Scan for the cell matching the given text and deliver its [x, y] coordinate at center. 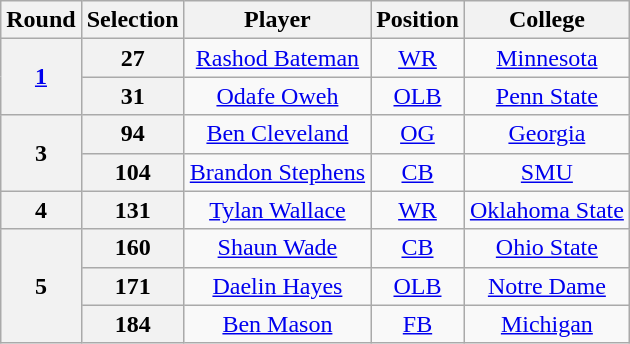
Michigan [546, 324]
FB [418, 324]
Odafe Oweh [277, 96]
Brandon Stephens [277, 172]
Notre Dame [546, 286]
Selection [132, 20]
Minnesota [546, 58]
College [546, 20]
Oklahoma State [546, 210]
Georgia [546, 134]
160 [132, 248]
Rashod Bateman [277, 58]
Daelin Hayes [277, 286]
Ben Cleveland [277, 134]
Penn State [546, 96]
OG [418, 134]
4 [41, 210]
184 [132, 324]
104 [132, 172]
SMU [546, 172]
27 [132, 58]
Ben Mason [277, 324]
Ohio State [546, 248]
Round [41, 20]
31 [132, 96]
1 [41, 77]
Shaun Wade [277, 248]
5 [41, 286]
171 [132, 286]
3 [41, 153]
Player [277, 20]
94 [132, 134]
Tylan Wallace [277, 210]
Position [418, 20]
131 [132, 210]
